Search for the cell housing the specified text and yield its [X, Y] center coordinate. 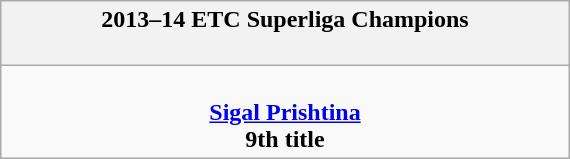
Sigal Prishtina9th title [284, 112]
2013–14 ETC Superliga Champions [284, 34]
